Pinpoint the cell where the given text exists, returning its (X, Y) midpoint coordinate. 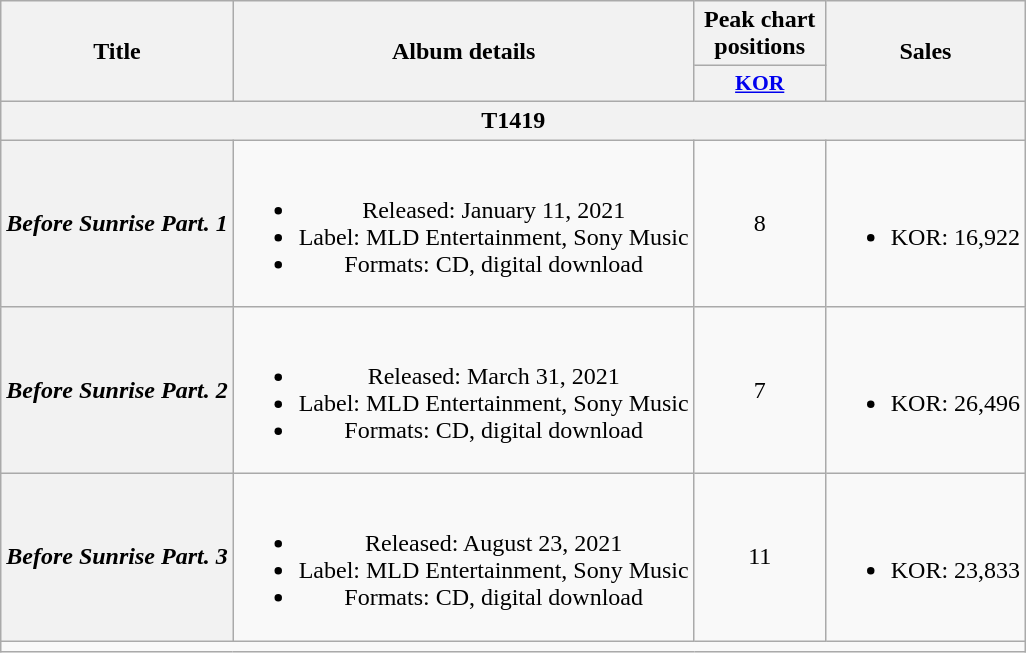
KOR: 16,922 (925, 224)
Peak chart positions (760, 34)
11 (760, 558)
Released: January 11, 2021Label: MLD Entertainment, Sony MusicFormats: CD, digital download (464, 224)
KOR (760, 84)
Before Sunrise Part. 2 (117, 390)
Released: March 31, 2021Label: MLD Entertainment, Sony MusicFormats: CD, digital download (464, 390)
Before Sunrise Part. 3 (117, 558)
KOR: 26,496 (925, 390)
Sales (925, 52)
7 (760, 390)
Released: August 23, 2021Label: MLD Entertainment, Sony MusicFormats: CD, digital download (464, 558)
8 (760, 224)
KOR: 23,833 (925, 558)
Before Sunrise Part. 1 (117, 224)
T1419 (514, 120)
Title (117, 52)
Album details (464, 52)
